From the cell containing the given text, extract its center point as (x, y) coordinate. 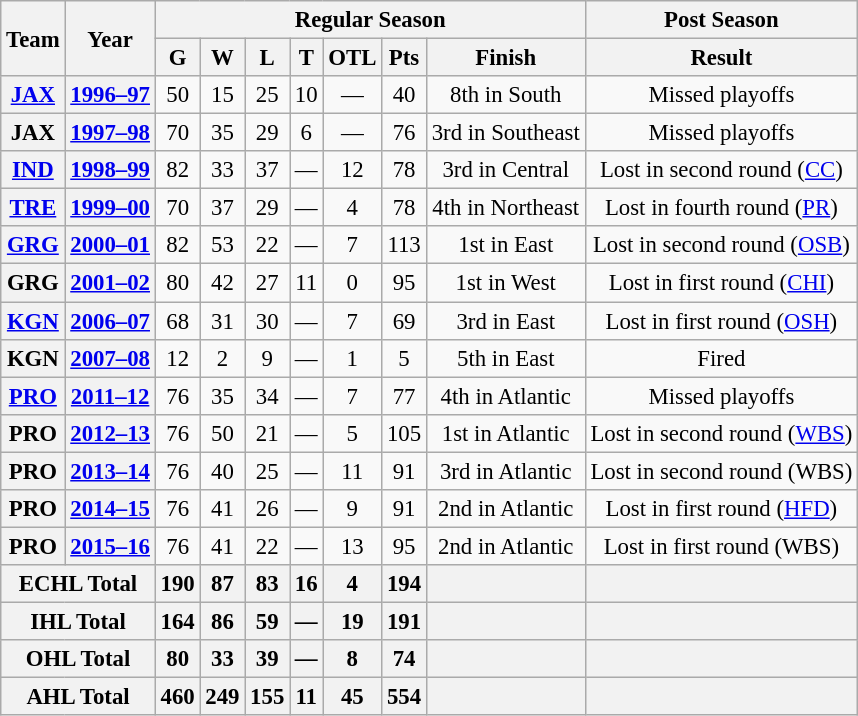
249 (222, 697)
Lost in fourth round (PR) (722, 208)
Year (110, 38)
2012–13 (110, 433)
2011–12 (110, 396)
8 (352, 659)
6 (306, 133)
OHL Total (78, 659)
10 (306, 95)
5th in East (506, 358)
460 (178, 697)
G (178, 58)
83 (268, 584)
2001–02 (110, 283)
1996–97 (110, 95)
TRE (33, 208)
45 (352, 697)
554 (404, 697)
190 (178, 584)
1998–99 (110, 170)
86 (222, 621)
Team (33, 38)
42 (222, 283)
1 (352, 358)
74 (404, 659)
194 (404, 584)
OTL (352, 58)
Pts (404, 58)
2000–01 (110, 245)
105 (404, 433)
AHL Total (78, 697)
77 (404, 396)
2013–14 (110, 471)
2007–08 (110, 358)
87 (222, 584)
191 (404, 621)
Lost in first round (HFD) (722, 509)
13 (352, 546)
Lost in second round (OSB) (722, 245)
Regular Season (370, 20)
16 (306, 584)
2 (222, 358)
Post Season (722, 20)
Lost in first round (OSH) (722, 321)
Lost in first round (CHI) (722, 283)
3rd in Southeast (506, 133)
W (222, 58)
31 (222, 321)
1st in West (506, 283)
53 (222, 245)
2015–16 (110, 546)
T (306, 58)
IND (33, 170)
Lost in second round (CC) (722, 170)
2014–15 (110, 509)
ECHL Total (78, 584)
3rd in Central (506, 170)
4th in Atlantic (506, 396)
Finish (506, 58)
19 (352, 621)
59 (268, 621)
68 (178, 321)
39 (268, 659)
69 (404, 321)
26 (268, 509)
1st in Atlantic (506, 433)
164 (178, 621)
155 (268, 697)
3rd in Atlantic (506, 471)
3rd in East (506, 321)
Fired (722, 358)
Lost in first round (WBS) (722, 546)
IHL Total (78, 621)
1999–00 (110, 208)
34 (268, 396)
1st in East (506, 245)
30 (268, 321)
4th in Northeast (506, 208)
15 (222, 95)
113 (404, 245)
1997–98 (110, 133)
Result (722, 58)
27 (268, 283)
L (268, 58)
21 (268, 433)
8th in South (506, 95)
2006–07 (110, 321)
0 (352, 283)
